Provide the (x, y) coordinate of the cell's center where the given text is located.  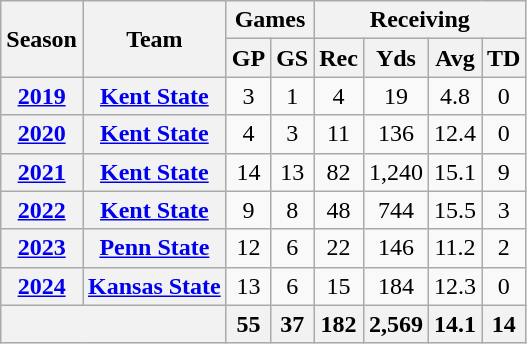
12.4 (454, 134)
1 (292, 96)
136 (396, 134)
15 (339, 286)
11 (339, 134)
12 (248, 248)
82 (339, 172)
15.5 (454, 210)
2,569 (396, 324)
Team (154, 39)
2020 (42, 134)
2024 (42, 286)
Yds (396, 58)
2019 (42, 96)
184 (396, 286)
Rec (339, 58)
Penn State (154, 248)
8 (292, 210)
GP (248, 58)
19 (396, 96)
146 (396, 248)
2021 (42, 172)
48 (339, 210)
Receiving (420, 20)
GS (292, 58)
11.2 (454, 248)
2022 (42, 210)
Season (42, 39)
Games (270, 20)
2023 (42, 248)
Kansas State (154, 286)
744 (396, 210)
TD (504, 58)
12.3 (454, 286)
182 (339, 324)
15.1 (454, 172)
37 (292, 324)
2 (504, 248)
Avg (454, 58)
22 (339, 248)
4.8 (454, 96)
1,240 (396, 172)
14.1 (454, 324)
55 (248, 324)
